Identify which cell holds the provided text, then report its [X, Y] central coordinate. 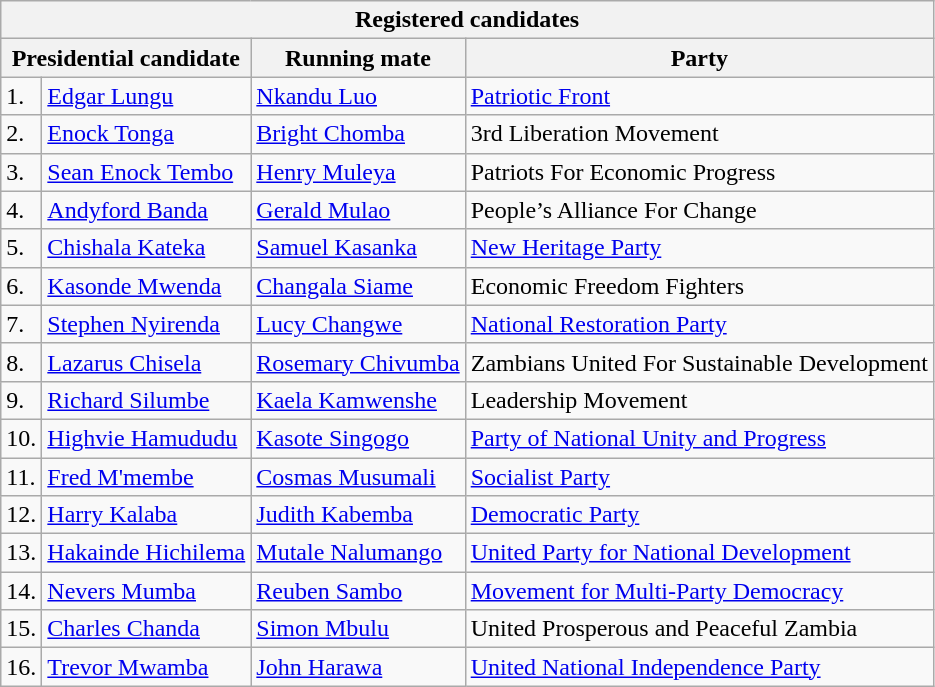
Hakainde Hichilema [146, 553]
Kasote Singogo [358, 438]
National Restoration Party [699, 324]
Stephen Nyirenda [146, 324]
Bright Chomba [358, 134]
14. [22, 591]
Running mate [358, 58]
People’s Alliance For Change [699, 210]
10. [22, 438]
Lucy Changwe [358, 324]
Mutale Nalumango [358, 553]
Fred M'membe [146, 477]
United Party for National Development [699, 553]
Registered candidates [468, 20]
Gerald Mulao [358, 210]
Henry Muleya [358, 172]
6. [22, 286]
8. [22, 362]
2. [22, 134]
5. [22, 248]
15. [22, 629]
13. [22, 553]
Patriots For Economic Progress [699, 172]
Kaela Kamwenshe [358, 400]
9. [22, 400]
Presidential candidate [126, 58]
16. [22, 667]
Harry Kalaba [146, 515]
Samuel Kasanka [358, 248]
Nevers Mumba [146, 591]
Chishala Kateka [146, 248]
Rosemary Chivumba [358, 362]
Andyford Banda [146, 210]
Lazarus Chisela [146, 362]
Trevor Mwamba [146, 667]
Economic Freedom Fighters [699, 286]
Judith Kabemba [358, 515]
Simon Mbulu [358, 629]
3. [22, 172]
New Heritage Party [699, 248]
Zambians United For Sustainable Development [699, 362]
Socialist Party [699, 477]
7. [22, 324]
Party [699, 58]
11. [22, 477]
Kasonde Mwenda [146, 286]
Enock Tonga [146, 134]
Richard Silumbe [146, 400]
Sean Enock Tembo [146, 172]
12. [22, 515]
Patriotic Front [699, 96]
United National Independence Party [699, 667]
Reuben Sambo [358, 591]
Cosmas Musumali [358, 477]
Party of National Unity and Progress [699, 438]
Movement for Multi-Party Democracy [699, 591]
Highvie Hamududu [146, 438]
Nkandu Luo [358, 96]
1. [22, 96]
United Prosperous and Peaceful Zambia [699, 629]
Democratic Party [699, 515]
Leadership Movement [699, 400]
Changala Siame [358, 286]
John Harawa [358, 667]
4. [22, 210]
3rd Liberation Movement [699, 134]
Charles Chanda [146, 629]
Edgar Lungu [146, 96]
